Detect which cell encompasses the target text, then output its [x, y] center coordinate. 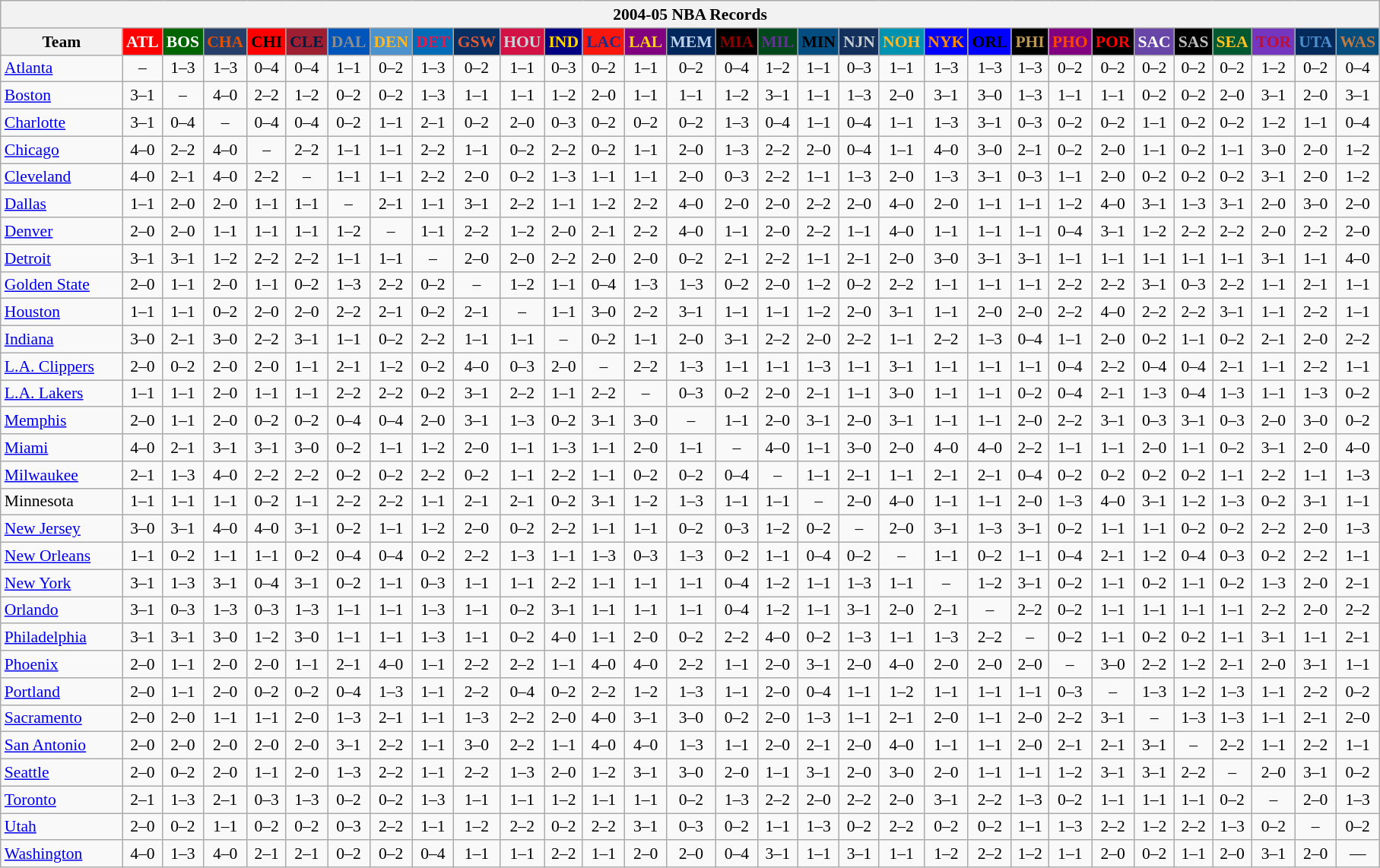
San Antonio [62, 746]
CLE [307, 42]
2004-05 NBA Records [690, 14]
L.A. Clippers [62, 366]
SEA [1232, 42]
MIA [737, 42]
DEN [391, 42]
Philadelphia [62, 638]
PHI [1029, 42]
Miami [62, 448]
SAC [1154, 42]
Sacramento [62, 718]
New Jersey [62, 529]
New Orleans [62, 556]
LAL [646, 42]
HOU [522, 42]
UTA [1315, 42]
TOR [1274, 42]
LAC [604, 42]
Orlando [62, 610]
PHO [1071, 42]
NYK [946, 42]
Phoenix [62, 664]
CHI [266, 42]
ATL [143, 42]
NOH [902, 42]
DET [433, 42]
IND [563, 42]
Team [62, 42]
Milwaukee [62, 475]
CHA [225, 42]
MIL [777, 42]
— [1358, 854]
Toronto [62, 800]
Atlanta [62, 68]
Boston [62, 96]
Washington [62, 854]
L.A. Lakers [62, 394]
Charlotte [62, 123]
Chicago [62, 150]
Dallas [62, 204]
SAS [1194, 42]
Memphis [62, 421]
ORL [990, 42]
Utah [62, 827]
MEM [690, 42]
DAL [349, 42]
MIN [818, 42]
GSW [477, 42]
WAS [1358, 42]
Minnesota [62, 502]
POR [1113, 42]
Denver [62, 231]
New York [62, 583]
Houston [62, 312]
Portland [62, 692]
Golden State [62, 285]
Indiana [62, 340]
BOS [182, 42]
NJN [859, 42]
Detroit [62, 258]
Seattle [62, 773]
Cleveland [62, 177]
